For the text-containing cell, return its midpoint in (X, Y) coordinate format. 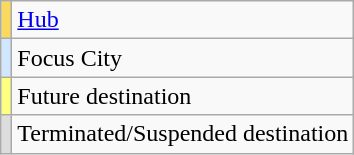
Focus City (183, 58)
Hub (183, 20)
Terminated/Suspended destination (183, 134)
Future destination (183, 96)
